Scan for the cell matching the given text and deliver its [X, Y] coordinate at center. 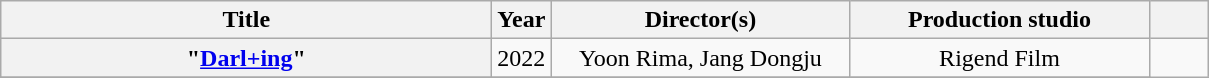
Yoon Rima, Jang Dongju [700, 58]
Production studio [1000, 20]
2022 [522, 58]
Rigend Film [1000, 58]
Title [246, 20]
Year [522, 20]
"Darl+ing" [246, 58]
Director(s) [700, 20]
